Capture the cell that displays the provided text and extract its [x, y] central coordinate. 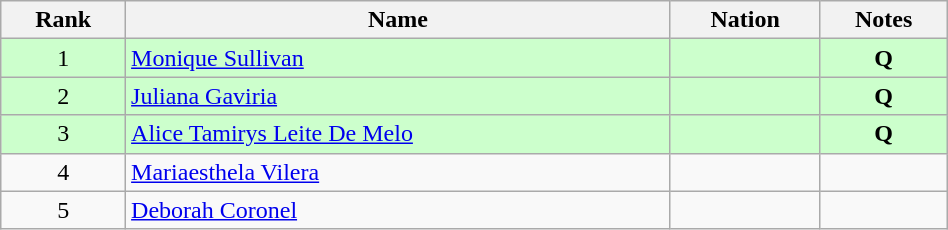
1 [64, 58]
Mariaesthela Vilera [398, 172]
3 [64, 134]
Rank [64, 20]
Monique Sullivan [398, 58]
Nation [745, 20]
Notes [884, 20]
4 [64, 172]
Juliana Gaviria [398, 96]
5 [64, 210]
Alice Tamirys Leite De Melo [398, 134]
2 [64, 96]
Name [398, 20]
Deborah Coronel [398, 210]
